Detect which cell encompasses the target text, then output its (X, Y) center coordinate. 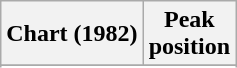
Peakposition (189, 34)
Chart (1982) (72, 34)
